Pinpoint the cell where the given text exists, returning its (X, Y) midpoint coordinate. 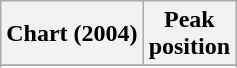
Peakposition (189, 34)
Chart (2004) (72, 34)
